Detect which cell encompasses the target text, then output its [x, y] center coordinate. 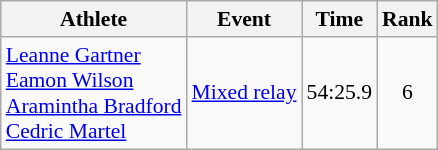
Time [340, 19]
6 [408, 93]
Rank [408, 19]
54:25.9 [340, 93]
Leanne GartnerEamon WilsonAramintha BradfordCedric Martel [94, 93]
Athlete [94, 19]
Event [244, 19]
Mixed relay [244, 93]
